Return the (x, y) coordinate for the center point of the cell that contains the specified text.  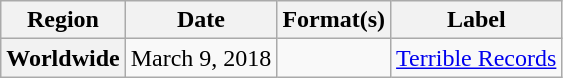
Terrible Records (476, 58)
Label (476, 20)
Format(s) (334, 20)
Date (201, 20)
Region (63, 20)
Worldwide (63, 58)
March 9, 2018 (201, 58)
